From the cell containing the given text, extract its center point as [x, y] coordinate. 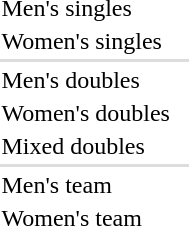
Women's doubles [86, 113]
Men's team [86, 185]
Men's doubles [86, 80]
Women's singles [86, 41]
Mixed doubles [86, 146]
